Find where the given text appears and provide that cell's center as (x, y) coordinate. 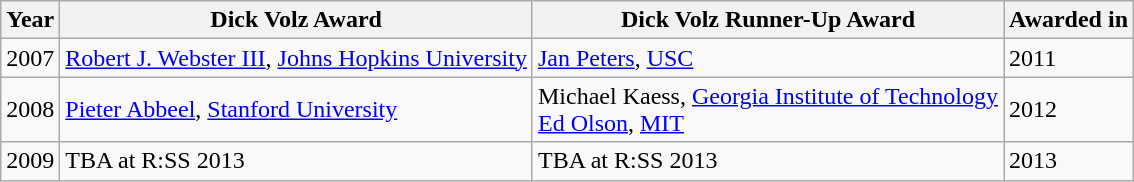
2007 (30, 58)
2008 (30, 110)
2013 (1069, 161)
2012 (1069, 110)
2009 (30, 161)
2011 (1069, 58)
Dick Volz Award (296, 20)
Jan Peters, USC (768, 58)
Awarded in (1069, 20)
Robert J. Webster III, Johns Hopkins University (296, 58)
Year (30, 20)
Dick Volz Runner-Up Award (768, 20)
Michael Kaess, Georgia Institute of Technology Ed Olson, MIT (768, 110)
Pieter Abbeel, Stanford University (296, 110)
